Search for the cell housing the specified text and yield its [x, y] center coordinate. 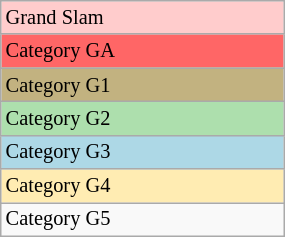
Category G1 [142, 85]
Grand Slam [142, 17]
Category GA [142, 51]
Category G5 [142, 219]
Category G3 [142, 152]
Category G2 [142, 118]
Category G4 [142, 186]
